For the text-containing cell, return its midpoint in [X, Y] coordinate format. 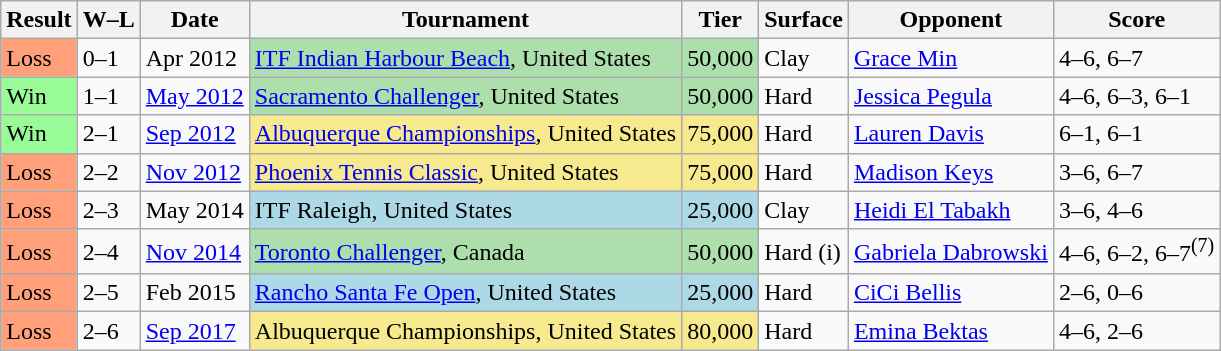
Nov 2012 [194, 172]
Score [1136, 20]
80,000 [720, 331]
Surface [804, 20]
Tier [720, 20]
Rancho Santa Fe Open, United States [465, 293]
Sep 2012 [194, 134]
Lauren Davis [950, 134]
Gabriela Dabrowski [950, 252]
2–4 [108, 252]
2–3 [108, 210]
Sacramento Challenger, United States [465, 96]
Opponent [950, 20]
May 2012 [194, 96]
Feb 2015 [194, 293]
3–6, 6–7 [1136, 172]
Jessica Pegula [950, 96]
ITF Raleigh, United States [465, 210]
Sep 2017 [194, 331]
Heidi El Tabakh [950, 210]
2–2 [108, 172]
2–6 [108, 331]
0–1 [108, 58]
Date [194, 20]
3–6, 4–6 [1136, 210]
4–6, 2–6 [1136, 331]
CiCi Bellis [950, 293]
2–6, 0–6 [1136, 293]
Madison Keys [950, 172]
1–1 [108, 96]
Emina Bektas [950, 331]
6–1, 6–1 [1136, 134]
Hard (i) [804, 252]
W–L [108, 20]
4–6, 6–2, 6–7(7) [1136, 252]
Phoenix Tennis Classic, United States [465, 172]
2–5 [108, 293]
Grace Min [950, 58]
2–1 [108, 134]
4–6, 6–3, 6–1 [1136, 96]
Result [39, 20]
Toronto Challenger, Canada [465, 252]
Nov 2014 [194, 252]
May 2014 [194, 210]
Apr 2012 [194, 58]
ITF Indian Harbour Beach, United States [465, 58]
Tournament [465, 20]
4–6, 6–7 [1136, 58]
